Output the (x, y) coordinate of the center of the cell containing the given text.  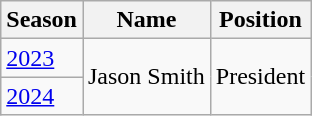
2023 (42, 58)
President (260, 77)
Name (146, 20)
2024 (42, 96)
Jason Smith (146, 77)
Season (42, 20)
Position (260, 20)
